Extract the [x, y] coordinate from the center of the cell holding the provided text.  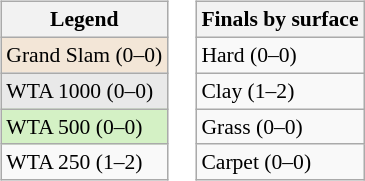
Legend [84, 20]
WTA 500 (0–0) [84, 127]
Carpet (0–0) [280, 162]
Grass (0–0) [280, 127]
WTA 1000 (0–0) [84, 91]
Finals by surface [280, 20]
Hard (0–0) [280, 55]
Grand Slam (0–0) [84, 55]
WTA 250 (1–2) [84, 162]
Clay (1–2) [280, 91]
